Provide the [x, y] coordinate of the cell's center where the given text is located.  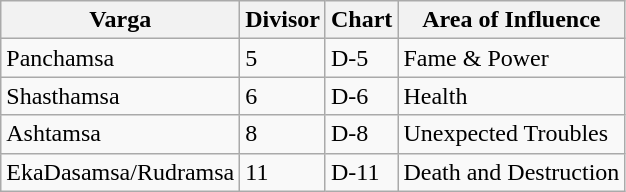
D-5 [361, 58]
Health [512, 96]
11 [283, 172]
Area of Influence [512, 20]
D-6 [361, 96]
EkaDasamsa/Rudramsa [120, 172]
D-11 [361, 172]
8 [283, 134]
Fame & Power [512, 58]
D-8 [361, 134]
Varga [120, 20]
5 [283, 58]
Divisor [283, 20]
Ashtamsa [120, 134]
6 [283, 96]
Panchamsa [120, 58]
Chart [361, 20]
Shasthamsa [120, 96]
Death and Destruction [512, 172]
Unexpected Troubles [512, 134]
